Output the [X, Y] coordinate of the center of the cell containing the given text.  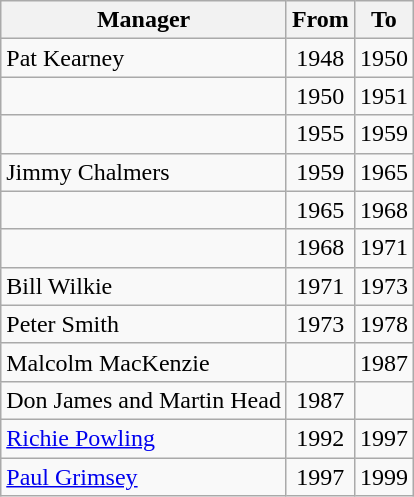
Richie Powling [144, 438]
1948 [320, 58]
Manager [144, 20]
1951 [384, 96]
From [320, 20]
Paul Grimsey [144, 477]
1999 [384, 477]
Pat Kearney [144, 58]
Peter Smith [144, 324]
Don James and Martin Head [144, 400]
1978 [384, 324]
Jimmy Chalmers [144, 172]
1955 [320, 134]
Bill Wilkie [144, 286]
To [384, 20]
Malcolm MacKenzie [144, 362]
1992 [320, 438]
